Identify which cell holds the provided text, then report its [X, Y] central coordinate. 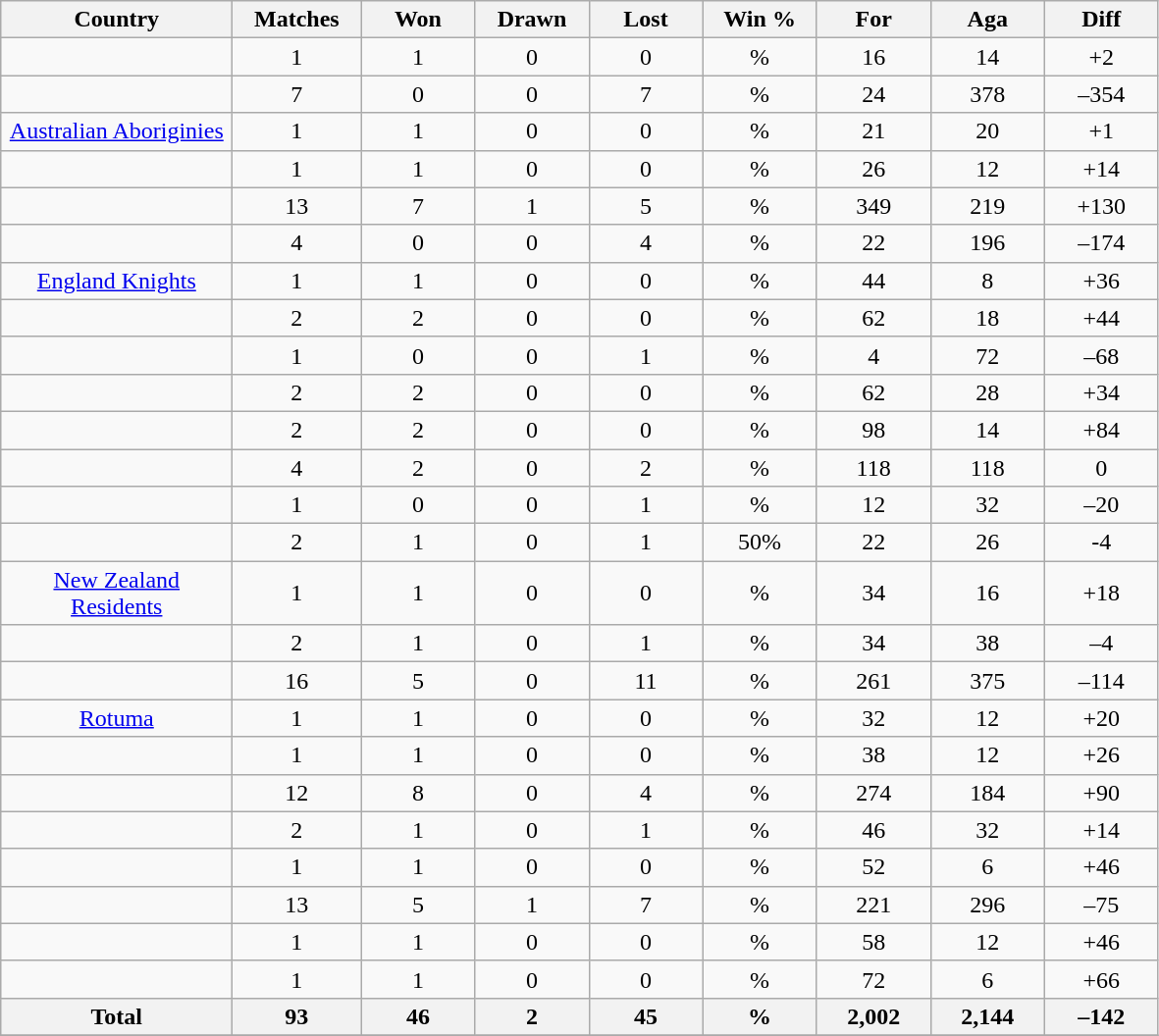
New Zealand Residents [117, 593]
45 [646, 1016]
+20 [1101, 718]
50% [760, 543]
Aga [987, 20]
–68 [1101, 355]
11 [646, 681]
18 [987, 318]
+90 [1101, 793]
296 [987, 905]
–174 [1101, 243]
Win % [760, 20]
44 [873, 281]
98 [873, 430]
274 [873, 793]
349 [873, 206]
Drawn [532, 20]
–114 [1101, 681]
2,144 [987, 1016]
24 [873, 94]
Rotuma [117, 718]
219 [987, 206]
20 [987, 131]
2,002 [873, 1016]
+130 [1101, 206]
378 [987, 94]
184 [987, 793]
–75 [1101, 905]
Diff [1101, 20]
For [873, 20]
28 [987, 392]
+44 [1101, 318]
+18 [1101, 593]
58 [873, 942]
196 [987, 243]
+1 [1101, 131]
21 [873, 131]
Australian Aboriginies [117, 131]
Won [418, 20]
+26 [1101, 755]
England Knights [117, 281]
221 [873, 905]
93 [296, 1016]
+34 [1101, 392]
+66 [1101, 979]
+2 [1101, 57]
–142 [1101, 1016]
Country [117, 20]
+84 [1101, 430]
+36 [1101, 281]
Lost [646, 20]
Total [117, 1016]
261 [873, 681]
52 [873, 867]
–4 [1101, 644]
–354 [1101, 94]
Matches [296, 20]
–20 [1101, 505]
375 [987, 681]
-4 [1101, 543]
